For the text-containing cell, return its midpoint in [X, Y] coordinate format. 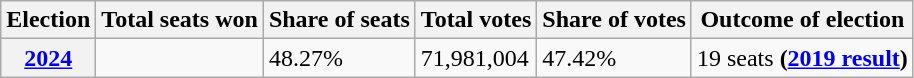
Share of seats [339, 20]
Total seats won [180, 20]
48.27% [339, 58]
Share of votes [614, 20]
19 seats (2019 result) [802, 58]
2024 [48, 58]
47.42% [614, 58]
Election [48, 20]
71,981,004 [476, 58]
Total votes [476, 20]
Outcome of election [802, 20]
